Extract the (x, y) coordinate from the center of the cell holding the provided text.  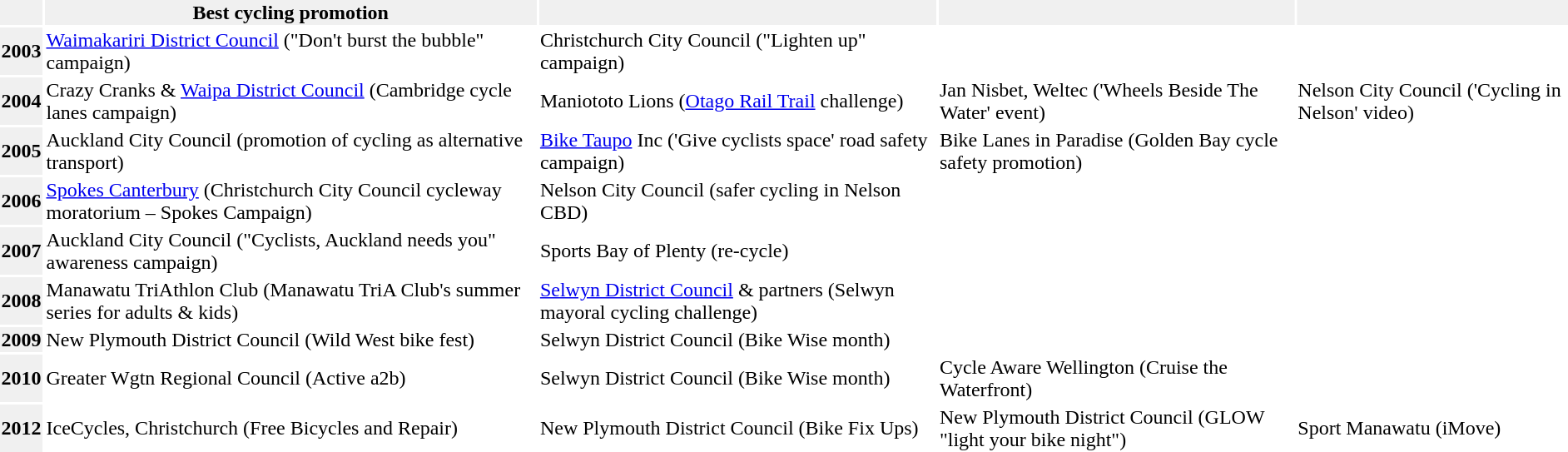
Spokes Canterbury (Christchurch City Council cycleway moratorium – Spokes Campaign) (290, 201)
Bike Lanes in Paradise (Golden Bay cycle safety promotion) (1115, 151)
Christchurch City Council ("Lighten up" campaign) (737, 52)
Cycle Aware Wellington (Cruise the Waterfront) (1115, 378)
Sports Bay of Plenty (re-cycle) (737, 251)
Jan Nisbet, Weltec ('Wheels Beside The Water' event) (1115, 102)
2006 (22, 201)
2012 (22, 428)
New Plymouth District Council (Wild West bike fest) (290, 340)
Crazy Cranks & Waipa District Council (Cambridge cycle lanes campaign) (290, 102)
Best cycling promotion (290, 12)
2010 (22, 378)
Auckland City Council (promotion of cycling as alternative transport) (290, 151)
2009 (22, 340)
Sport Manawatu (iMove) (1432, 428)
2004 (22, 102)
2005 (22, 151)
2007 (22, 251)
2008 (22, 301)
Bike Taupo Inc ('Give cyclists space' road safety campaign) (737, 151)
Nelson City Council (safer cycling in Nelson CBD) (737, 201)
Maniototo Lions (Otago Rail Trail challenge) (737, 102)
Greater Wgtn Regional Council (Active a2b) (290, 378)
Selwyn District Council & partners (Selwyn mayoral cycling challenge) (737, 301)
Manawatu TriAthlon Club (Manawatu TriA Club's summer series for adults & kids) (290, 301)
Waimakariri District Council ("Don't burst the bubble" campaign) (290, 52)
Auckland City Council ("Cyclists, Auckland needs you" awareness campaign) (290, 251)
Nelson City Council ('Cycling in Nelson' video) (1432, 102)
2003 (22, 52)
New Plymouth District Council (Bike Fix Ups) (737, 428)
New Plymouth District Council (GLOW "light your bike night") (1115, 428)
IceCycles, Christchurch (Free Bicycles and Repair) (290, 428)
